Scan for the cell matching the given text and deliver its (x, y) coordinate at center. 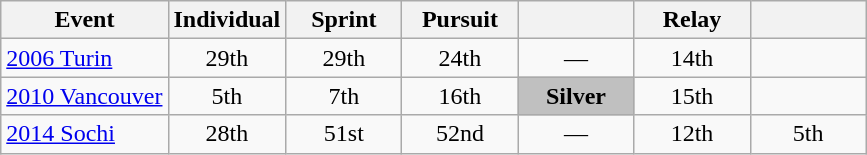
Relay (692, 20)
12th (692, 134)
Event (84, 20)
2014 Sochi (84, 134)
2010 Vancouver (84, 96)
Silver (576, 96)
28th (227, 134)
51st (344, 134)
52nd (460, 134)
14th (692, 58)
Sprint (344, 20)
Pursuit (460, 20)
15th (692, 96)
Individual (227, 20)
7th (344, 96)
16th (460, 96)
24th (460, 58)
2006 Turin (84, 58)
